Provide the [x, y] coordinate of the cell's center where the given text is located.  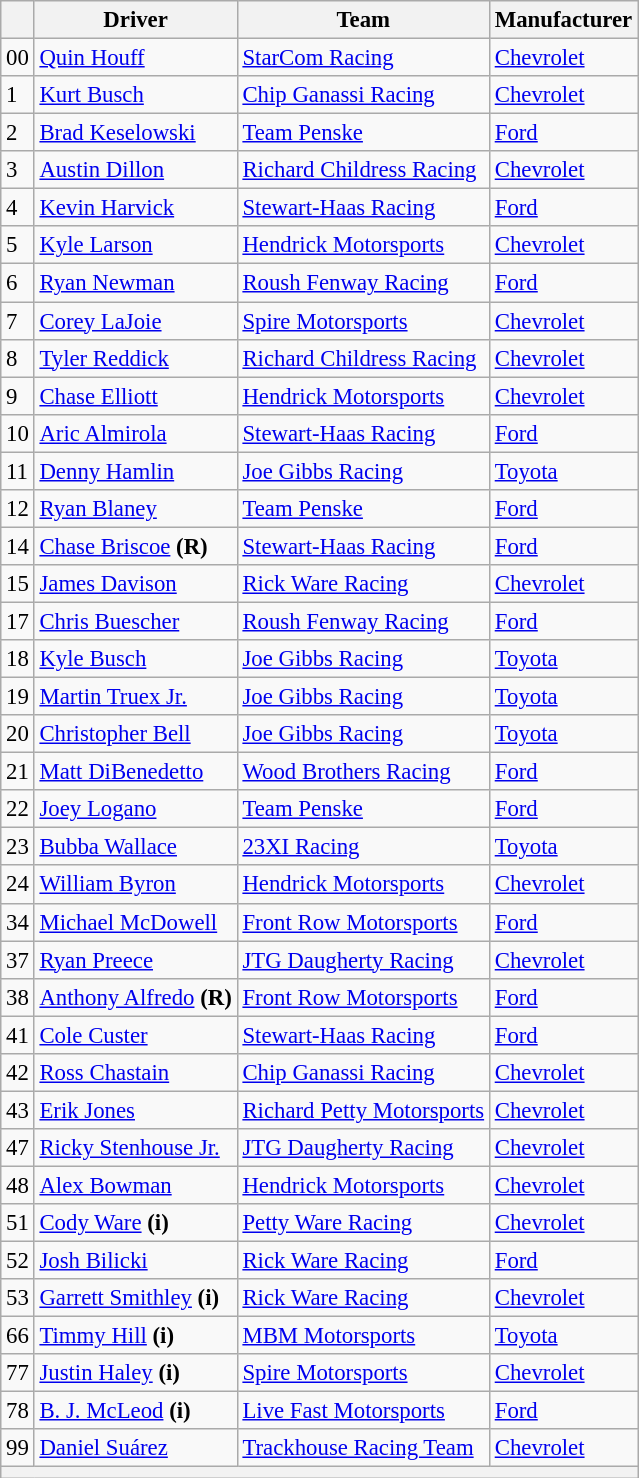
Garrett Smithley (i) [136, 1298]
Ryan Blaney [136, 509]
James Davison [136, 584]
Chris Buescher [136, 621]
77 [18, 1373]
7 [18, 321]
Manufacturer [563, 20]
Anthony Alfredo (R) [136, 997]
Timmy Hill (i) [136, 1336]
Aric Almirola [136, 433]
Matt DiBenedetto [136, 772]
Tyler Reddick [136, 358]
Chase Briscoe (R) [136, 546]
B. J. McLeod (i) [136, 1411]
Cody Ware (i) [136, 1223]
12 [18, 509]
StarCom Racing [363, 58]
24 [18, 885]
Chase Elliott [136, 396]
1 [18, 95]
Joey Logano [136, 809]
Kurt Busch [136, 95]
53 [18, 1298]
23XI Racing [363, 847]
Cole Custer [136, 1035]
Brad Keselowski [136, 133]
Wood Brothers Racing [363, 772]
8 [18, 358]
Austin Dillon [136, 170]
Live Fast Motorsports [363, 1411]
00 [18, 58]
19 [18, 697]
99 [18, 1449]
2 [18, 133]
Ross Chastain [136, 1073]
Ryan Preece [136, 960]
66 [18, 1336]
Petty Ware Racing [363, 1223]
Kyle Larson [136, 245]
5 [18, 245]
15 [18, 584]
Alex Bowman [136, 1185]
Josh Bilicki [136, 1261]
17 [18, 621]
20 [18, 734]
Bubba Wallace [136, 847]
3 [18, 170]
38 [18, 997]
18 [18, 659]
6 [18, 283]
78 [18, 1411]
Quin Houff [136, 58]
51 [18, 1223]
14 [18, 546]
Team [363, 20]
48 [18, 1185]
10 [18, 433]
William Byron [136, 885]
Trackhouse Racing Team [363, 1449]
47 [18, 1148]
Christopher Bell [136, 734]
Erik Jones [136, 1110]
MBM Motorsports [363, 1336]
11 [18, 471]
42 [18, 1073]
Ryan Newman [136, 283]
Justin Haley (i) [136, 1373]
Kevin Harvick [136, 208]
Denny Hamlin [136, 471]
52 [18, 1261]
21 [18, 772]
23 [18, 847]
Martin Truex Jr. [136, 697]
41 [18, 1035]
9 [18, 396]
Ricky Stenhouse Jr. [136, 1148]
4 [18, 208]
43 [18, 1110]
Kyle Busch [136, 659]
Driver [136, 20]
34 [18, 922]
Daniel Suárez [136, 1449]
Corey LaJoie [136, 321]
22 [18, 809]
Michael McDowell [136, 922]
37 [18, 960]
Richard Petty Motorsports [363, 1110]
